Search for the cell housing the specified text and yield its (x, y) center coordinate. 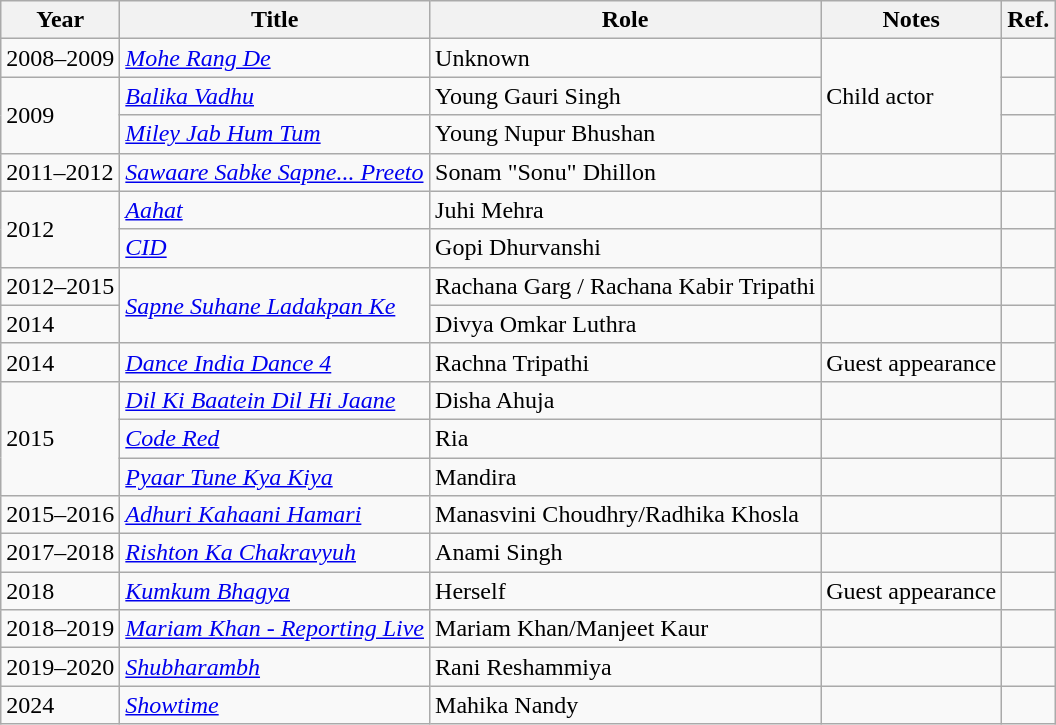
Sawaare Sabke Sapne... Preeto (275, 172)
Balika Vadhu (275, 96)
Ref. (1028, 20)
Gopi Dhurvanshi (626, 248)
Sonam "Sonu" Dhillon (626, 172)
2015–2016 (60, 515)
Manasvini Choudhry/Radhika Khosla (626, 515)
2018 (60, 591)
Disha Ahuja (626, 400)
Anami Singh (626, 553)
Ria (626, 438)
Mahika Nandy (626, 705)
Dance India Dance 4 (275, 362)
Mariam Khan - Reporting Live (275, 629)
Code Red (275, 438)
Pyaar Tune Kya Kiya (275, 477)
Title (275, 20)
Rachna Tripathi (626, 362)
Juhi Mehra (626, 210)
Rachana Garg / Rachana Kabir Tripathi (626, 286)
Mandira (626, 477)
Divya Omkar Luthra (626, 324)
Showtime (275, 705)
Herself (626, 591)
Kumkum Bhagya (275, 591)
Year (60, 20)
2019–2020 (60, 667)
Mariam Khan/Manjeet Kaur (626, 629)
Unknown (626, 58)
Rishton Ka Chakravyuh (275, 553)
Young Gauri Singh (626, 96)
2012–2015 (60, 286)
2015 (60, 438)
2011–2012 (60, 172)
Adhuri Kahaani Hamari (275, 515)
Rani Reshammiya (626, 667)
Miley Jab Hum Tum (275, 134)
2009 (60, 115)
Young Nupur Bhushan (626, 134)
Child actor (912, 96)
2012 (60, 229)
2008–2009 (60, 58)
Notes (912, 20)
Mohe Rang De (275, 58)
Dil Ki Baatein Dil Hi Jaane (275, 400)
2018–2019 (60, 629)
Sapne Suhane Ladakpan Ke (275, 305)
2024 (60, 705)
2017–2018 (60, 553)
Aahat (275, 210)
CID (275, 248)
Shubharambh (275, 667)
Role (626, 20)
